Locate the cell with the specified text and output its (X, Y) center coordinate. 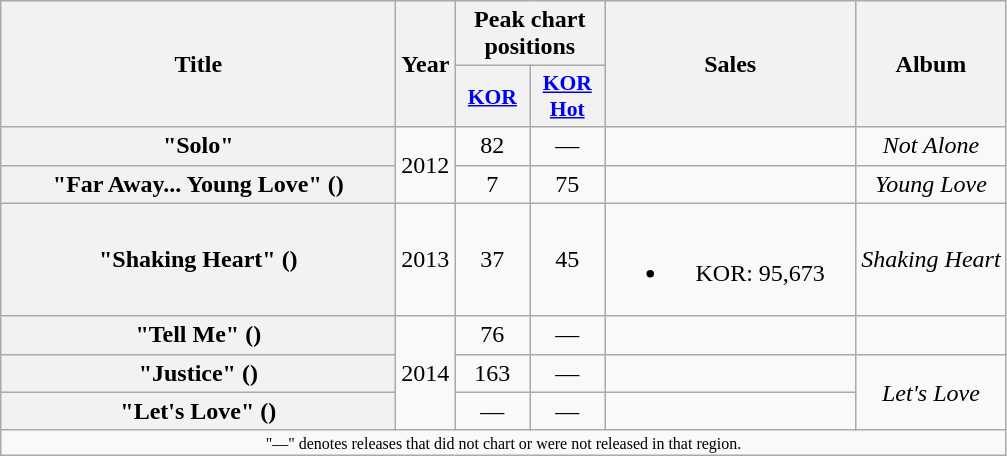
"Shaking Heart" () (198, 260)
"Solo" (198, 146)
KORHot (568, 96)
"Tell Me" () (198, 335)
Title (198, 64)
163 (492, 373)
Album (931, 64)
82 (492, 146)
76 (492, 335)
KOR (492, 96)
"Let's Love" () (198, 411)
Young Love (931, 184)
"Far Away... Young Love" () (198, 184)
Sales (730, 64)
Shaking Heart (931, 260)
75 (568, 184)
"Justice" () (198, 373)
Peak chart positions (530, 34)
"—" denotes releases that did not chart or were not released in that region. (504, 442)
Year (426, 64)
Let's Love (931, 392)
37 (492, 260)
7 (492, 184)
Not Alone (931, 146)
2012 (426, 165)
45 (568, 260)
2014 (426, 373)
KOR: 95,673 (730, 260)
2013 (426, 260)
